Identify which cell holds the provided text, then report its (X, Y) central coordinate. 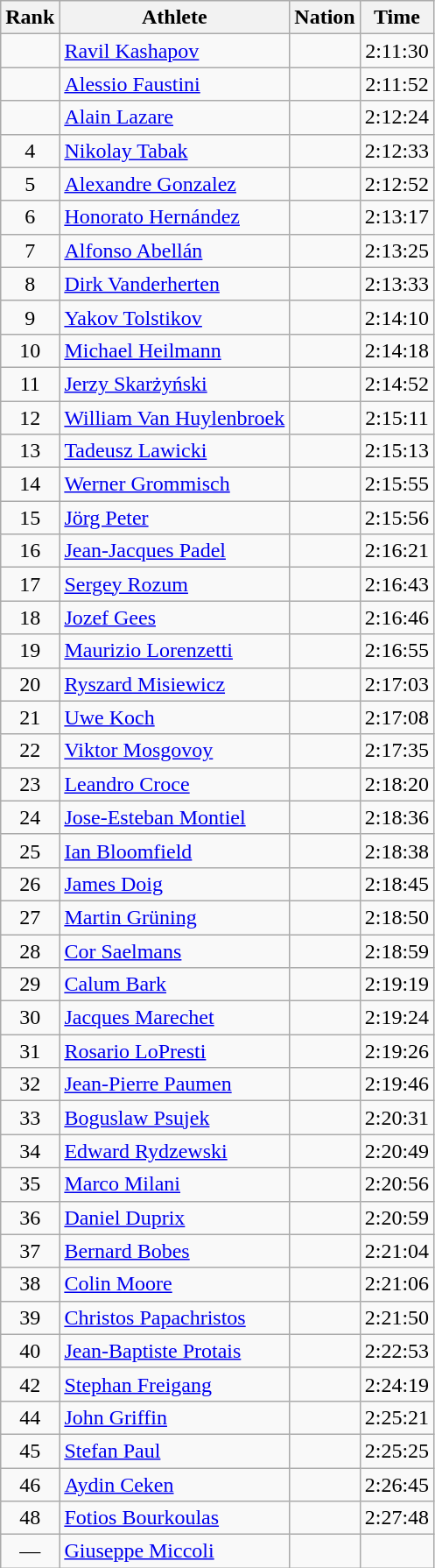
2:11:30 (396, 51)
2:21:50 (396, 1317)
10 (30, 350)
Nikolay Tabak (175, 151)
Alain Lazare (175, 117)
18 (30, 618)
Maurizio Lorenzetti (175, 651)
23 (30, 784)
14 (30, 484)
2:12:24 (396, 117)
William Van Huylenbroek (175, 418)
2:16:55 (396, 651)
2:15:56 (396, 518)
2:20:56 (396, 1184)
7 (30, 251)
2:17:08 (396, 717)
Cor Saelmans (175, 950)
2:17:03 (396, 684)
2:18:45 (396, 884)
2:25:25 (396, 1451)
11 (30, 384)
2:14:18 (396, 350)
Jerzy Skarżyński (175, 384)
Christos Papachristos (175, 1317)
30 (30, 1018)
Ryszard Misiewicz (175, 684)
2:27:48 (396, 1518)
Giuseppe Miccoli (175, 1551)
22 (30, 751)
2:20:59 (396, 1218)
31 (30, 1051)
2:16:21 (396, 551)
2:20:49 (396, 1151)
John Griffin (175, 1417)
2:19:46 (396, 1084)
2:13:33 (396, 284)
Stephan Freigang (175, 1384)
19 (30, 651)
33 (30, 1118)
Jean-Pierre Paumen (175, 1084)
Michael Heilmann (175, 350)
Jacques Marechet (175, 1018)
Dirk Vanderherten (175, 284)
Stefan Paul (175, 1451)
Jean-Baptiste Protais (175, 1351)
Ravil Kashapov (175, 51)
36 (30, 1218)
2:16:46 (396, 618)
21 (30, 717)
2:19:26 (396, 1051)
48 (30, 1518)
17 (30, 584)
2:25:21 (396, 1417)
15 (30, 518)
Jörg Peter (175, 518)
Alessio Faustini (175, 84)
Yakov Tolstikov (175, 317)
2:22:53 (396, 1351)
2:17:35 (396, 751)
9 (30, 317)
2:18:38 (396, 851)
Colin Moore (175, 1284)
2:24:19 (396, 1384)
2:21:04 (396, 1251)
34 (30, 1151)
26 (30, 884)
40 (30, 1351)
Jose-Esteban Montiel (175, 817)
Aydin Ceken (175, 1485)
Edward Rydzewski (175, 1151)
29 (30, 985)
2:19:24 (396, 1018)
Uwe Koch (175, 717)
16 (30, 551)
Rank (30, 18)
38 (30, 1284)
2:13:17 (396, 217)
28 (30, 950)
42 (30, 1384)
2:11:52 (396, 84)
Fotios Bourkoulas (175, 1518)
2:16:43 (396, 584)
Werner Grommisch (175, 484)
Jozef Gees (175, 618)
39 (30, 1317)
Athlete (175, 18)
2:19:19 (396, 985)
Sergey Rozum (175, 584)
Martin Grüning (175, 917)
46 (30, 1485)
5 (30, 184)
2:14:52 (396, 384)
Tadeusz Lawicki (175, 451)
4 (30, 151)
45 (30, 1451)
25 (30, 851)
— (30, 1551)
Nation (325, 18)
37 (30, 1251)
24 (30, 817)
Time (396, 18)
Viktor Mosgovoy (175, 751)
Calum Bark (175, 985)
2:20:31 (396, 1118)
Ian Bloomfield (175, 851)
2:18:59 (396, 950)
Alfonso Abellán (175, 251)
2:21:06 (396, 1284)
Boguslaw Psujek (175, 1118)
2:15:55 (396, 484)
12 (30, 418)
2:18:50 (396, 917)
2:12:52 (396, 184)
32 (30, 1084)
20 (30, 684)
2:13:25 (396, 251)
Marco Milani (175, 1184)
Rosario LoPresti (175, 1051)
6 (30, 217)
2:15:11 (396, 418)
Alexandre Gonzalez (175, 184)
35 (30, 1184)
2:18:36 (396, 817)
Honorato Hernández (175, 217)
2:14:10 (396, 317)
2:12:33 (396, 151)
James Doig (175, 884)
8 (30, 284)
Leandro Croce (175, 784)
2:18:20 (396, 784)
Bernard Bobes (175, 1251)
2:26:45 (396, 1485)
13 (30, 451)
27 (30, 917)
44 (30, 1417)
Jean-Jacques Padel (175, 551)
Daniel Duprix (175, 1218)
2:15:13 (396, 451)
